Provide the (x, y) coordinate of the cell's center where the given text is located.  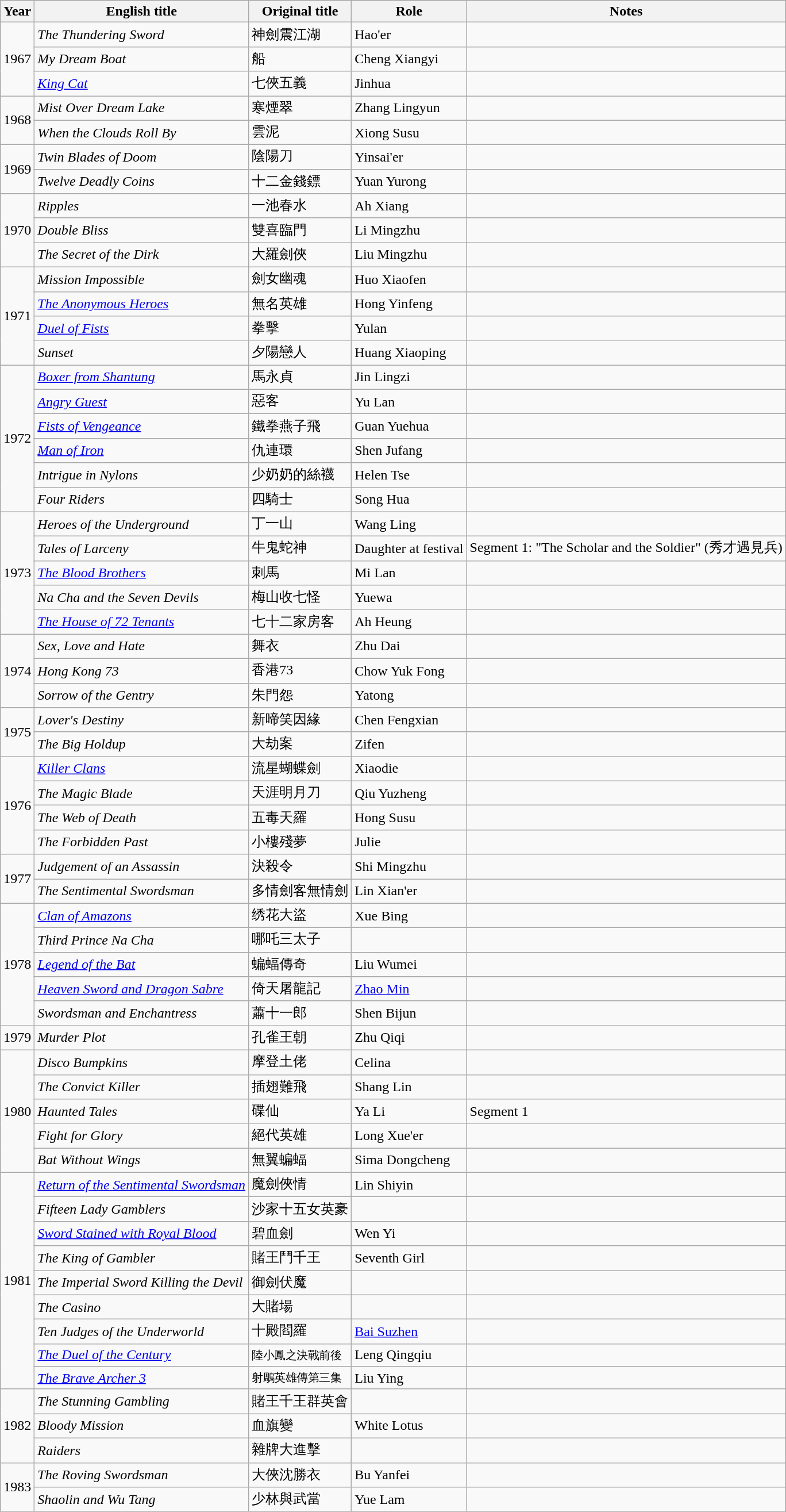
劍女幽魂 (300, 279)
大劫案 (300, 744)
賭王鬥千王 (300, 1258)
Mi Lan (409, 573)
1968 (17, 120)
Ya Li (409, 1112)
Ah Xiang (409, 206)
香港73 (300, 670)
惡客 (300, 401)
Sex, Love and Hate (141, 646)
Xiaodie (409, 769)
Notes (626, 11)
Liu Wumei (409, 965)
馬永貞 (300, 377)
Xiong Susu (409, 132)
Raiders (141, 1450)
1983 (17, 1487)
Segment 1: "The Scholar and the Soldier" (秀才遇見兵) (626, 548)
Ripples (141, 206)
Qiu Yuzheng (409, 793)
無翼蝙蝠 (300, 1160)
The Roving Swordsman (141, 1475)
Disco Bumpkins (141, 1062)
Yue Lam (409, 1499)
牛鬼蛇神 (300, 548)
Liu Ying (409, 1378)
大羅劍俠 (300, 255)
Clan of Amazons (141, 915)
丁一山 (300, 524)
1972 (17, 438)
Seventh Girl (409, 1258)
神劍震江湖 (300, 34)
倚天屠龍記 (300, 989)
1970 (17, 231)
十二金錢鏢 (300, 182)
Yatong (409, 696)
1967 (17, 59)
1973 (17, 573)
1969 (17, 169)
1977 (17, 878)
The Thundering Sword (141, 34)
Legend of the Bat (141, 965)
Shi Mingzhu (409, 867)
魔劍俠情 (300, 1184)
沙家十五女英豪 (300, 1210)
Intrigue in Nylons (141, 475)
Helen Tse (409, 475)
摩登土佬 (300, 1062)
Cheng Xiangyi (409, 59)
Sword Stained with Royal Blood (141, 1234)
Third Prince Na Cha (141, 941)
Return of the Sentimental Swordsman (141, 1184)
陰陽刀 (300, 158)
1975 (17, 732)
Shen Bijun (409, 1013)
Li Mingzhu (409, 230)
The Anonymous Heroes (141, 304)
Yuan Yurong (409, 182)
哪吒三太子 (300, 941)
寒煙翠 (300, 108)
Daughter at festival (409, 548)
Shang Lin (409, 1087)
The Imperial Sword Killing the Devil (141, 1283)
決殺令 (300, 867)
仇連環 (300, 451)
Bloody Mission (141, 1426)
流星蝴蝶劍 (300, 769)
大賭場 (300, 1307)
大俠沈勝衣 (300, 1475)
雙喜臨門 (300, 230)
船 (300, 59)
刺馬 (300, 573)
Bai Suzhen (409, 1331)
Huang Xiaoping (409, 353)
新啼笑因緣 (300, 720)
Yu Lan (409, 401)
Ah Heung (409, 622)
Guan Yuehua (409, 427)
Twelve Deadly Coins (141, 182)
Role (409, 11)
賭王千王群英會 (300, 1402)
The Brave Archer 3 (141, 1378)
When the Clouds Roll By (141, 132)
The House of 72 Tenants (141, 622)
Hong Susu (409, 818)
Sorrow of the Gentry (141, 696)
Bu Yanfei (409, 1475)
1982 (17, 1426)
梅山收七怪 (300, 598)
Fight for Glory (141, 1136)
Swordsman and Enchantress (141, 1013)
舞衣 (300, 646)
The Web of Death (141, 818)
多情劍客無情劍 (300, 891)
Boxer from Shantung (141, 377)
雲泥 (300, 132)
Julie (409, 842)
My Dream Boat (141, 59)
Ten Judges of the Underworld (141, 1331)
The Magic Blade (141, 793)
孔雀王朝 (300, 1038)
Zhu Qiqi (409, 1038)
Haunted Tales (141, 1112)
Zhao Min (409, 989)
Lin Shiyin (409, 1184)
拳擊 (300, 329)
Judgement of an Assassin (141, 867)
Double Bliss (141, 230)
Tales of Larceny (141, 548)
朱門怨 (300, 696)
少林與武當 (300, 1499)
Long Xue'er (409, 1136)
四騎士 (300, 500)
Liu Mingzhu (409, 255)
1974 (17, 671)
The Stunning Gambling (141, 1402)
雜牌大進擊 (300, 1450)
鐵拳燕子飛 (300, 427)
Yinsai'er (409, 158)
1980 (17, 1111)
Na Cha and the Seven Devils (141, 598)
White Lotus (409, 1426)
一池春水 (300, 206)
The Blood Brothers (141, 573)
御劍伏魔 (300, 1283)
Twin Blades of Doom (141, 158)
Shen Jufang (409, 451)
Lover's Destiny (141, 720)
蝙蝠傳奇 (300, 965)
Lin Xian'er (409, 891)
1976 (17, 805)
1981 (17, 1281)
射鵰英雄傳第三集 (300, 1378)
Shaolin and Wu Tang (141, 1499)
Year (17, 11)
The Duel of the Century (141, 1355)
Original title (300, 11)
The King of Gambler (141, 1258)
少奶奶的絲襪 (300, 475)
The Secret of the Dirk (141, 255)
Killer Clans (141, 769)
蕭十一郎 (300, 1013)
Celina (409, 1062)
Jinhua (409, 84)
The Forbidden Past (141, 842)
Zhang Lingyun (409, 108)
陸小鳳之決戰前後 (300, 1355)
Sima Dongcheng (409, 1160)
Bat Without Wings (141, 1160)
Angry Guest (141, 401)
The Sentimental Swordsman (141, 891)
Hao'er (409, 34)
Yulan (409, 329)
Segment 1 (626, 1112)
Heroes of the Underground (141, 524)
King Cat (141, 84)
血旗變 (300, 1426)
碟仙 (300, 1112)
English title (141, 11)
小樓殘夢 (300, 842)
1978 (17, 965)
1979 (17, 1038)
Zhu Dai (409, 646)
Song Hua (409, 500)
Four Riders (141, 500)
Jin Lingzi (409, 377)
碧血劍 (300, 1234)
Heaven Sword and Dragon Sabre (141, 989)
Zifen (409, 744)
1971 (17, 316)
Hong Kong 73 (141, 670)
絕代英雄 (300, 1136)
The Convict Killer (141, 1087)
Leng Qingqiu (409, 1355)
Chow Yuk Fong (409, 670)
Xue Bing (409, 915)
七十二家房客 (300, 622)
Chen Fengxian (409, 720)
無名英雄 (300, 304)
Wen Yi (409, 1234)
Wang Ling (409, 524)
Fifteen Lady Gamblers (141, 1210)
Duel of Fists (141, 329)
Mission Impossible (141, 279)
Mist Over Dream Lake (141, 108)
绣花大盜 (300, 915)
夕陽戀人 (300, 353)
十殿閻羅 (300, 1331)
Sunset (141, 353)
天涯明月刀 (300, 793)
Hong Yinfeng (409, 304)
Man of Iron (141, 451)
Fists of Vengeance (141, 427)
Murder Plot (141, 1038)
Huo Xiaofen (409, 279)
七俠五義 (300, 84)
Yuewa (409, 598)
The Big Holdup (141, 744)
五毒天羅 (300, 818)
插翅難飛 (300, 1087)
The Casino (141, 1307)
